Return the (X, Y) coordinate for the center point of the cell that contains the specified text.  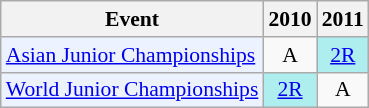
2010 (290, 19)
World Junior Championships (132, 90)
Event (132, 19)
Asian Junior Championships (132, 55)
2011 (343, 19)
